From the cell containing the given text, extract its center point as (X, Y) coordinate. 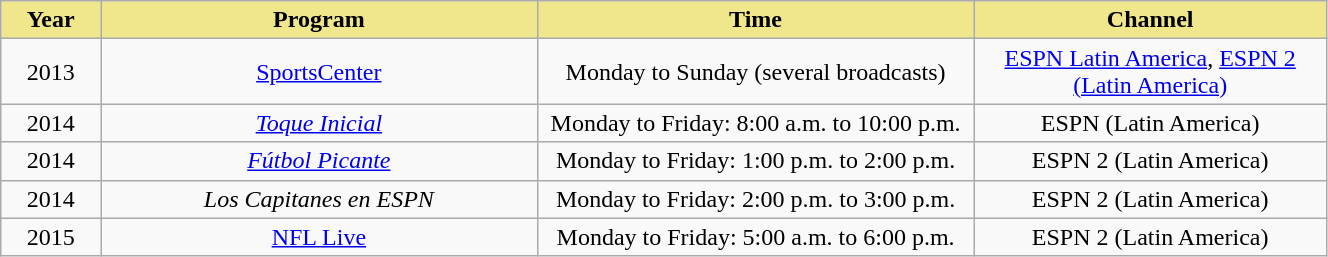
Program (318, 20)
2013 (51, 72)
Monday to Friday: 2:00 p.m. to 3:00 p.m. (756, 199)
ESPN (Latin America) (1150, 123)
Fútbol Picante (318, 161)
Year (51, 20)
SportsCenter (318, 72)
Toque Inicial (318, 123)
Monday to Friday: 5:00 a.m. to 6:00 p.m. (756, 237)
Los Capitanes en ESPN (318, 199)
Time (756, 20)
Monday to Sunday (several broadcasts) (756, 72)
Monday to Friday: 1:00 p.m. to 2:00 p.m. (756, 161)
Channel (1150, 20)
NFL Live (318, 237)
Monday to Friday: 8:00 a.m. to 10:00 p.m. (756, 123)
ESPN Latin America, ESPN 2 (Latin America) (1150, 72)
2015 (51, 237)
